For the text-containing cell, return its midpoint in [x, y] coordinate format. 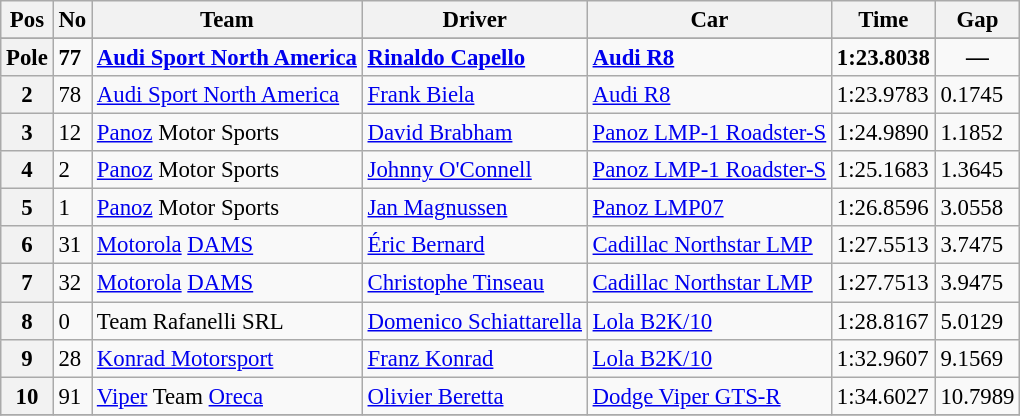
No [72, 20]
Jan Magnussen [474, 208]
Konrad Motorsport [228, 358]
Panoz LMP07 [709, 208]
3.9475 [978, 283]
Frank Biela [474, 95]
Domenico Schiattarella [474, 321]
77 [72, 58]
9.1569 [978, 358]
Team [228, 20]
8 [27, 321]
32 [72, 283]
Christophe Tinseau [474, 283]
78 [72, 95]
10.7989 [978, 396]
0.1745 [978, 95]
Dodge Viper GTS-R [709, 396]
6 [27, 245]
Pole [27, 58]
3 [27, 133]
0 [72, 321]
Olivier Beretta [474, 396]
1:34.6027 [884, 396]
Driver [474, 20]
Éric Bernard [474, 245]
Car [709, 20]
28 [72, 358]
1.1852 [978, 133]
Rinaldo Capello [474, 58]
1:28.8167 [884, 321]
1:26.8596 [884, 208]
91 [72, 396]
3.0558 [978, 208]
1:27.7513 [884, 283]
4 [27, 170]
10 [27, 396]
1:25.1683 [884, 170]
1.3645 [978, 170]
Johnny O'Connell [474, 170]
7 [27, 283]
12 [72, 133]
Team Rafanelli SRL [228, 321]
9 [27, 358]
Franz Konrad [474, 358]
3.7475 [978, 245]
Viper Team Oreca [228, 396]
1 [72, 208]
Pos [27, 20]
1:23.9783 [884, 95]
1:23.8038 [884, 58]
1:32.9607 [884, 358]
1:24.9890 [884, 133]
Gap [978, 20]
5.0129 [978, 321]
5 [27, 208]
Time [884, 20]
— [978, 58]
David Brabham [474, 133]
31 [72, 245]
1:27.5513 [884, 245]
